Capture the cell that displays the provided text and extract its [X, Y] central coordinate. 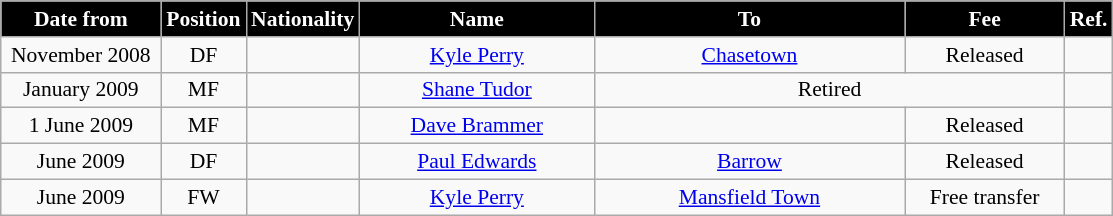
November 2008 [81, 55]
Chasetown [749, 55]
Free transfer [985, 197]
Date from [81, 19]
To [749, 19]
1 June 2009 [81, 126]
Shane Tudor [476, 90]
Barrow [749, 162]
Retired [829, 90]
Ref. [1089, 19]
January 2009 [81, 90]
Paul Edwards [476, 162]
Fee [985, 19]
Dave Brammer [476, 126]
FW [204, 197]
Position [204, 19]
Name [476, 19]
Mansfield Town [749, 197]
Nationality [302, 19]
